Return the [x, y] coordinate for the center point of the cell that contains the specified text.  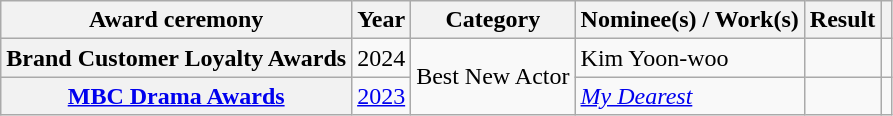
2023 [382, 96]
Brand Customer Loyalty Awards [176, 58]
Result [842, 20]
MBC Drama Awards [176, 96]
Kim Yoon-woo [690, 58]
Category [493, 20]
Nominee(s) / Work(s) [690, 20]
Best New Actor [493, 77]
My Dearest [690, 96]
2024 [382, 58]
Award ceremony [176, 20]
Year [382, 20]
